Output the (x, y) coordinate of the center of the cell containing the given text.  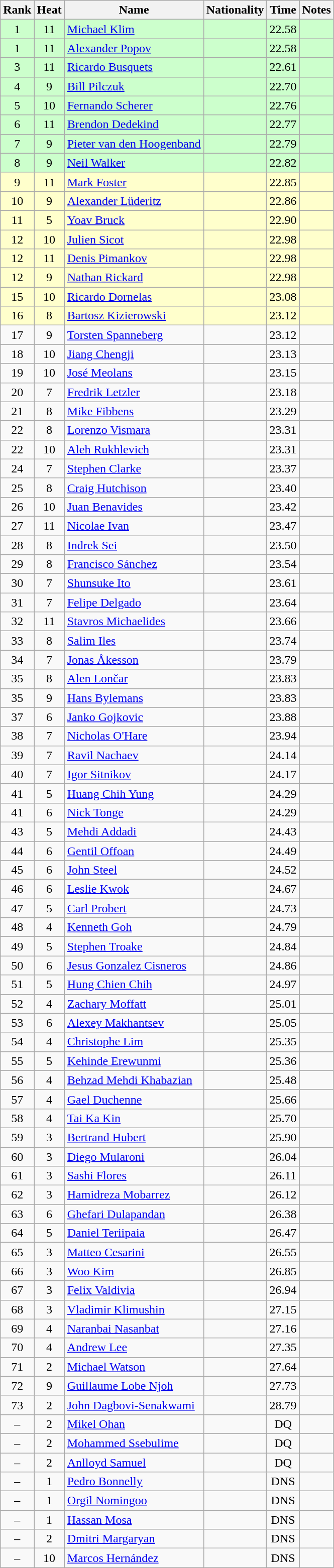
58 (17, 1118)
23.13 (283, 354)
Mehdi Addadi (134, 831)
Felix Valdivia (134, 1290)
Hung Chien Chih (134, 985)
40 (17, 774)
32 (17, 622)
Michael Watson (134, 1367)
56 (17, 1080)
Alexander Popov (134, 48)
22.82 (283, 163)
38 (17, 736)
23.08 (283, 297)
Fredrik Letzler (134, 392)
23.66 (283, 622)
Sashi Flores (134, 1176)
Nationality (235, 10)
26.47 (283, 1233)
24.86 (283, 966)
Heat (49, 10)
25.66 (283, 1099)
Kehinde Erewunmi (134, 1061)
26 (17, 507)
Andrew Lee (134, 1348)
Guillaume Lobe Njoh (134, 1386)
26.94 (283, 1290)
26.55 (283, 1252)
20 (17, 392)
Igor Sitnikov (134, 774)
Hamidreza Mobarrez (134, 1195)
Marcos Hernández (134, 1558)
23.47 (283, 526)
José Meolans (134, 373)
28.79 (283, 1405)
64 (17, 1233)
Nick Tonge (134, 812)
Ricardo Dornelas (134, 297)
Stephen Troake (134, 946)
Lorenzo Vismara (134, 430)
51 (17, 985)
60 (17, 1156)
27.35 (283, 1348)
63 (17, 1214)
23.94 (283, 736)
Vladimir Klimushin (134, 1309)
30 (17, 583)
Mohammed Ssebulime (134, 1443)
46 (17, 889)
24 (17, 468)
John Dagbovi-Senakwami (134, 1405)
34 (17, 660)
Pieter van den Hoogenband (134, 144)
Kenneth Goh (134, 927)
25.36 (283, 1061)
54 (17, 1042)
Ricardo Busquets (134, 67)
Matteo Cesarini (134, 1252)
24.79 (283, 927)
Nathan Rickard (134, 278)
22.77 (283, 125)
Diego Mularoni (134, 1156)
57 (17, 1099)
73 (17, 1405)
Bartosz Kizierowski (134, 316)
24.52 (283, 870)
27.15 (283, 1309)
24.43 (283, 831)
49 (17, 946)
Jonas Åkesson (134, 660)
25.90 (283, 1137)
26.11 (283, 1176)
Orgil Nomingoo (134, 1501)
24.84 (283, 946)
67 (17, 1290)
39 (17, 755)
Notes (316, 10)
Gael Duchenne (134, 1099)
66 (17, 1271)
15 (17, 297)
26.85 (283, 1271)
Carl Probert (134, 908)
Salim Iles (134, 641)
23.54 (283, 564)
25.48 (283, 1080)
Mark Foster (134, 182)
23.64 (283, 602)
Jiang Chengji (134, 354)
Torsten Spanneberg (134, 335)
70 (17, 1348)
Ravil Nachaev (134, 755)
Felipe Delgado (134, 602)
Janko Gojkovic (134, 717)
23.40 (283, 488)
18 (17, 354)
25 (17, 488)
23.50 (283, 545)
24.14 (283, 755)
23.18 (283, 392)
37 (17, 717)
Stephen Clarke (134, 468)
Tai Ka Kin (134, 1118)
24.97 (283, 985)
23.88 (283, 717)
26.12 (283, 1195)
Hassan Mosa (134, 1520)
Zachary Moffatt (134, 1004)
Christophe Lim (134, 1042)
65 (17, 1252)
62 (17, 1195)
47 (17, 908)
23.37 (283, 468)
24.67 (283, 889)
Time (283, 10)
25.01 (283, 1004)
John Steel (134, 870)
Pedro Bonnelly (134, 1482)
Behzad Mehdi Khabazian (134, 1080)
68 (17, 1309)
Hans Bylemans (134, 698)
25.70 (283, 1118)
19 (17, 373)
Huang Chih Yung (134, 793)
52 (17, 1004)
Gentil Offoan (134, 851)
Nicolae Ivan (134, 526)
22.86 (283, 201)
24.49 (283, 851)
Julien Sicot (134, 239)
23.74 (283, 641)
28 (17, 545)
25.05 (283, 1023)
Brendon Dedekind (134, 125)
Anlloyd Samuel (134, 1463)
Mike Fibbens (134, 411)
59 (17, 1137)
Mikel Ohan (134, 1424)
24.73 (283, 908)
25.35 (283, 1042)
27 (17, 526)
22.85 (283, 182)
Daniel Teriipaia (134, 1233)
16 (17, 316)
Alexey Makhantsev (134, 1023)
Craig Hutchison (134, 488)
72 (17, 1386)
Alexander Lüderitz (134, 201)
Fernando Scherer (134, 105)
Woo Kim (134, 1271)
43 (17, 831)
55 (17, 1061)
Juan Benavides (134, 507)
71 (17, 1367)
45 (17, 870)
26.38 (283, 1214)
21 (17, 411)
23.15 (283, 373)
Yoav Bruck (134, 220)
Naranbai Nasanbat (134, 1329)
Alen Lončar (134, 679)
22.90 (283, 220)
Name (134, 10)
Leslie Kwok (134, 889)
23.29 (283, 411)
Ghefari Dulapandan (134, 1214)
Indrek Sei (134, 545)
27.16 (283, 1329)
50 (17, 966)
24.17 (283, 774)
Neil Walker (134, 163)
Bill Pilczuk (134, 86)
22.79 (283, 144)
Bertrand Hubert (134, 1137)
17 (17, 335)
22.70 (283, 86)
27.64 (283, 1367)
Stavros Michaelides (134, 622)
53 (17, 1023)
27.73 (283, 1386)
69 (17, 1329)
23.79 (283, 660)
Francisco Sánchez (134, 564)
29 (17, 564)
33 (17, 641)
26.04 (283, 1156)
Shunsuke Ito (134, 583)
Jesus Gonzalez Cisneros (134, 966)
44 (17, 851)
Rank (17, 10)
61 (17, 1176)
48 (17, 927)
Michael Klim (134, 29)
Nicholas O'Hare (134, 736)
Aleh Rukhlevich (134, 449)
22.76 (283, 105)
23.61 (283, 583)
23.42 (283, 507)
Denis Pimankov (134, 259)
22.61 (283, 67)
31 (17, 602)
Dmitri Margaryan (134, 1539)
